Return the (X, Y) coordinate for the center point of the cell that contains the specified text.  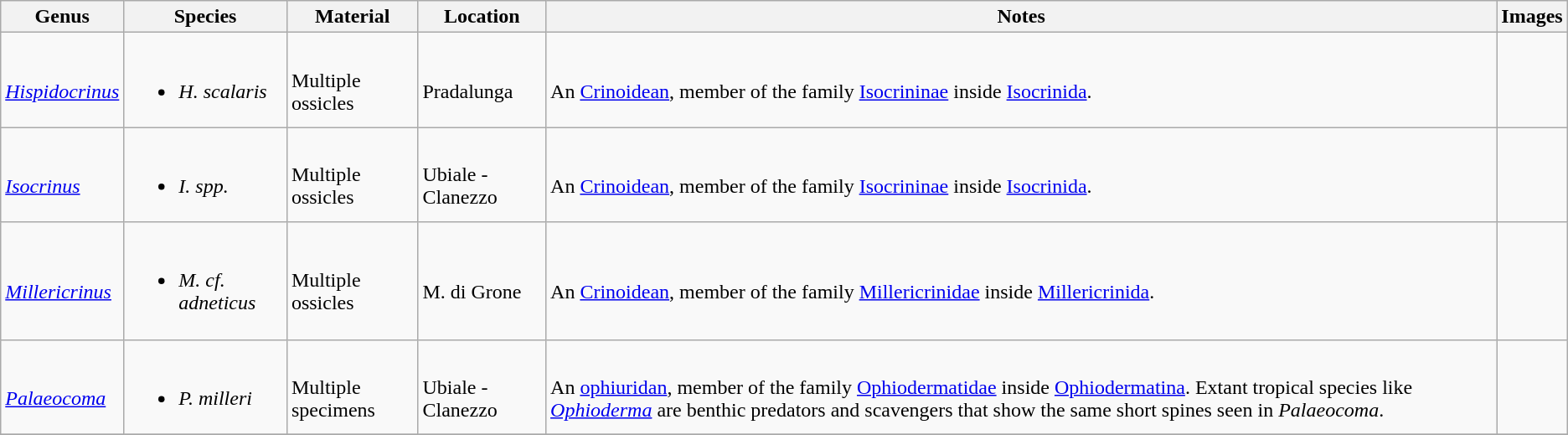
M. di Grone (482, 281)
Images (1532, 17)
Isocrinus (62, 174)
Genus (62, 17)
Notes (1022, 17)
Multiple specimens (352, 387)
Hispidocrinus (62, 80)
M. cf. adneticus (206, 281)
H. scalaris (206, 80)
Material (352, 17)
Species (206, 17)
Pradalunga (482, 80)
I. spp. (206, 174)
Location (482, 17)
P. milleri (206, 387)
An Crinoidean, member of the family Millericrinidae inside Millericrinida. (1022, 281)
Millericrinus (62, 281)
Palaeocoma (62, 387)
